Search for the cell housing the specified text and yield its [X, Y] center coordinate. 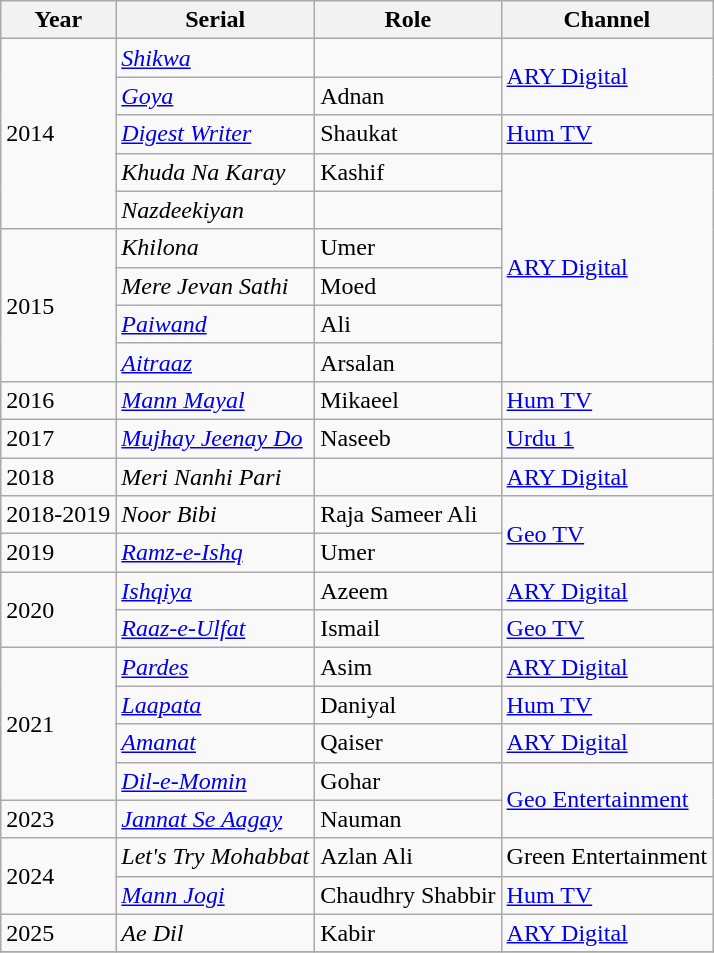
Moed [408, 286]
2025 [58, 933]
Noor Bibi [216, 515]
Khuda Na Karay [216, 172]
Mujhay Jeenay Do [216, 438]
Ali [408, 324]
Urdu 1 [607, 438]
Raja Sameer Ali [408, 515]
Shikwa [216, 58]
Nauman [408, 819]
2016 [58, 400]
2017 [58, 438]
Year [58, 20]
Arsalan [408, 362]
Mikaeel [408, 400]
Channel [607, 20]
Chaudhry Shabbir [408, 895]
Green Entertainment [607, 857]
Asim [408, 667]
Nazdeekiyan [216, 210]
Geo Entertainment [607, 800]
Paiwand [216, 324]
Qaiser [408, 743]
Daniyal [408, 705]
Dil-e-Momin [216, 781]
Amanat [216, 743]
2020 [58, 610]
Goya [216, 96]
Pardes [216, 667]
Digest Writer [216, 134]
Azlan Ali [408, 857]
Ismail [408, 629]
Kabir [408, 933]
2019 [58, 553]
Ramz-e-Ishq [216, 553]
Mere Jevan Sathi [216, 286]
Aitraaz [216, 362]
Khilona [216, 248]
2024 [58, 876]
Shaukat [408, 134]
2023 [58, 819]
Naseeb [408, 438]
Kashif [408, 172]
Meri Nanhi Pari [216, 477]
Gohar [408, 781]
2018 [58, 477]
2015 [58, 305]
Adnan [408, 96]
Mann Mayal [216, 400]
2018-2019 [58, 515]
Azeem [408, 591]
Ishqiya [216, 591]
Let's Try Mohabbat [216, 857]
Mann Jogi [216, 895]
Serial [216, 20]
2021 [58, 724]
Role [408, 20]
Ae Dil [216, 933]
2014 [58, 134]
Laapata [216, 705]
Raaz-e-Ulfat [216, 629]
Jannat Se Aagay [216, 819]
